Locate the cell with the specified text and output its (x, y) center coordinate. 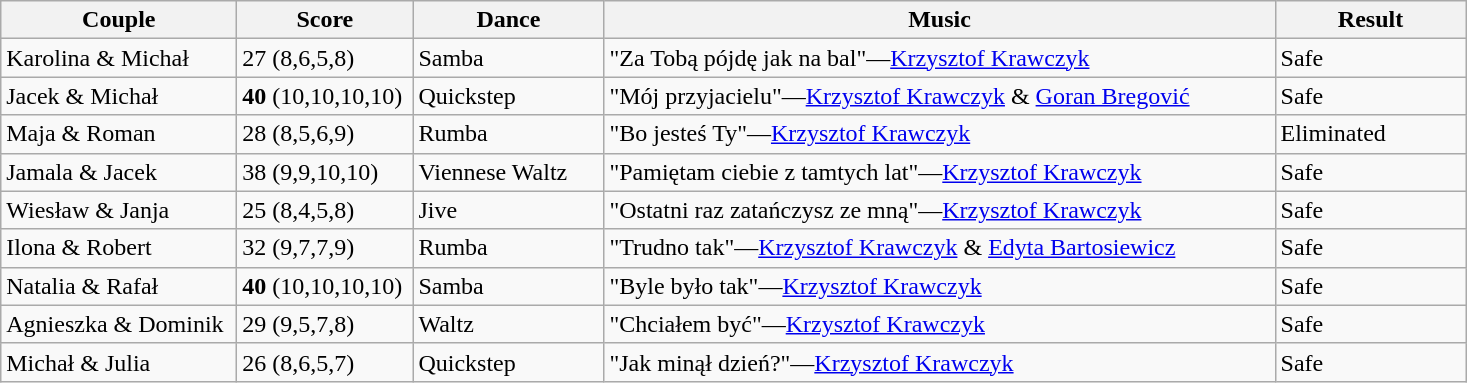
Result (1370, 20)
Music (940, 20)
"Mój przyjacielu"—Krzysztof Krawczyk & Goran Bregović (940, 96)
27 (8,6,5,8) (325, 58)
Natalia & Rafał (119, 286)
"Bo jesteś Ty"—Krzysztof Krawczyk (940, 134)
38 (9,9,10,10) (325, 172)
Eliminated (1370, 134)
Agnieszka & Dominik (119, 324)
Wiesław & Janja (119, 210)
Jamala & Jacek (119, 172)
"Trudno tak"—Krzysztof Krawczyk & Edyta Bartosiewicz (940, 248)
"Jak minął dzień?"—Krzysztof Krawczyk (940, 362)
26 (8,6,5,7) (325, 362)
"Pamiętam ciebie z tamtych lat"—Krzysztof Krawczyk (940, 172)
Viennese Waltz (508, 172)
"Za Tobą pójdę jak na bal"—Krzysztof Krawczyk (940, 58)
"Ostatni raz zatańczysz ze mną"—Krzysztof Krawczyk (940, 210)
Karolina & Michał (119, 58)
Score (325, 20)
"Byle było tak"—Krzysztof Krawczyk (940, 286)
Jive (508, 210)
25 (8,4,5,8) (325, 210)
Michał & Julia (119, 362)
Jacek & Michał (119, 96)
Ilona & Robert (119, 248)
28 (8,5,6,9) (325, 134)
Waltz (508, 324)
Maja & Roman (119, 134)
29 (9,5,7,8) (325, 324)
Couple (119, 20)
Dance (508, 20)
32 (9,7,7,9) (325, 248)
"Chciałem być"—Krzysztof Krawczyk (940, 324)
